Capture the cell that displays the provided text and extract its [X, Y] central coordinate. 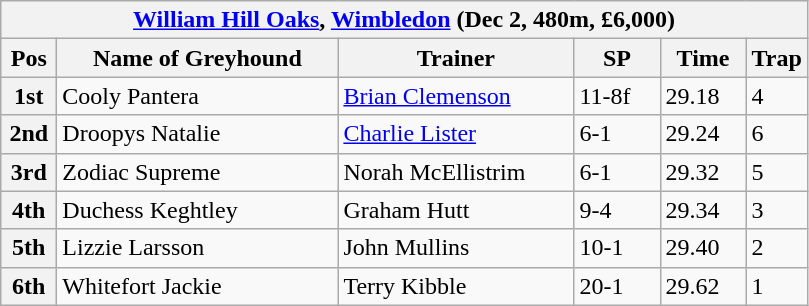
Lizzie Larsson [198, 248]
Norah McEllistrim [456, 172]
2nd [29, 134]
Duchess Keghtley [198, 210]
Whitefort Jackie [198, 286]
Terry Kibble [456, 286]
5th [29, 248]
4 [776, 96]
4th [29, 210]
Brian Clemenson [456, 96]
20-1 [617, 286]
1 [776, 286]
3 [776, 210]
29.18 [703, 96]
SP [617, 58]
John Mullins [456, 248]
Trainer [456, 58]
29.24 [703, 134]
29.32 [703, 172]
29.62 [703, 286]
29.34 [703, 210]
1st [29, 96]
Cooly Pantera [198, 96]
2 [776, 248]
Droopys Natalie [198, 134]
Charlie Lister [456, 134]
Time [703, 58]
Name of Greyhound [198, 58]
William Hill Oaks, Wimbledon (Dec 2, 480m, £6,000) [404, 20]
5 [776, 172]
10-1 [617, 248]
6 [776, 134]
Pos [29, 58]
29.40 [703, 248]
11-8f [617, 96]
3rd [29, 172]
Zodiac Supreme [198, 172]
Graham Hutt [456, 210]
6th [29, 286]
Trap [776, 58]
9-4 [617, 210]
